Detect which cell encompasses the target text, then output its [X, Y] center coordinate. 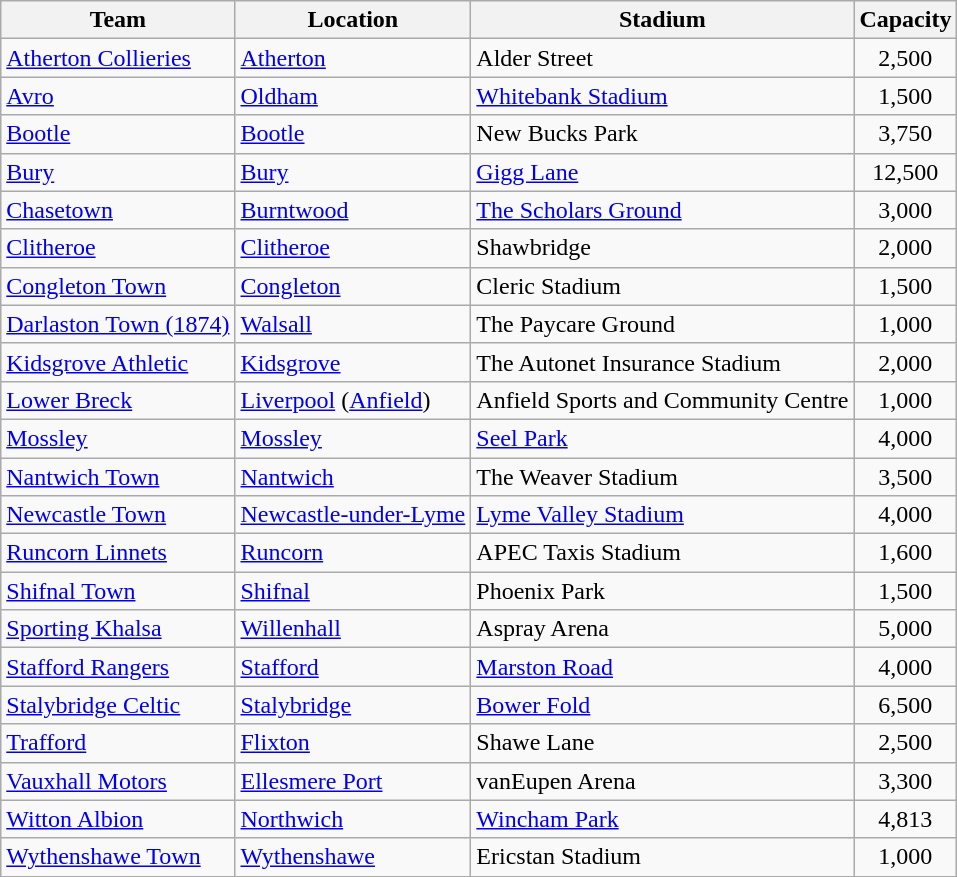
Stafford [353, 667]
Kidsgrove [353, 362]
Stalybridge Celtic [118, 705]
Shifnal Town [118, 591]
Newcastle-under-Lyme [353, 515]
Darlaston Town (1874) [118, 324]
Bower Fold [662, 705]
3,500 [906, 477]
Avro [118, 96]
Atherton Collieries [118, 58]
Seel Park [662, 438]
Stalybridge [353, 705]
Shifnal [353, 591]
Vauxhall Motors [118, 781]
Runcorn Linnets [118, 553]
The Paycare Ground [662, 324]
Team [118, 20]
Newcastle Town [118, 515]
Lyme Valley Stadium [662, 515]
Sporting Khalsa [118, 629]
Stadium [662, 20]
vanEupen Arena [662, 781]
Congleton [353, 286]
Location [353, 20]
Stafford Rangers [118, 667]
Witton Albion [118, 819]
Wythenshawe [353, 857]
4,813 [906, 819]
New Bucks Park [662, 134]
Burntwood [353, 210]
Ellesmere Port [353, 781]
Northwich [353, 819]
Congleton Town [118, 286]
Capacity [906, 20]
Chasetown [118, 210]
Ericstan Stadium [662, 857]
Walsall [353, 324]
Marston Road [662, 667]
Shawbridge [662, 248]
Whitebank Stadium [662, 96]
3,000 [906, 210]
Lower Breck [118, 400]
Gigg Lane [662, 172]
APEC Taxis Stadium [662, 553]
Alder Street [662, 58]
The Autonet Insurance Stadium [662, 362]
Willenhall [353, 629]
3,300 [906, 781]
Liverpool (Anfield) [353, 400]
12,500 [906, 172]
Anfield Sports and Community Centre [662, 400]
Nantwich [353, 477]
Wincham Park [662, 819]
3,750 [906, 134]
1,600 [906, 553]
Phoenix Park [662, 591]
Flixton [353, 743]
Runcorn [353, 553]
Wythenshawe Town [118, 857]
6,500 [906, 705]
Trafford [118, 743]
Cleric Stadium [662, 286]
Oldham [353, 96]
Aspray Arena [662, 629]
The Weaver Stadium [662, 477]
The Scholars Ground [662, 210]
Shawe Lane [662, 743]
Nantwich Town [118, 477]
Atherton [353, 58]
Kidsgrove Athletic [118, 362]
5,000 [906, 629]
